Capture the cell that displays the provided text and extract its [X, Y] central coordinate. 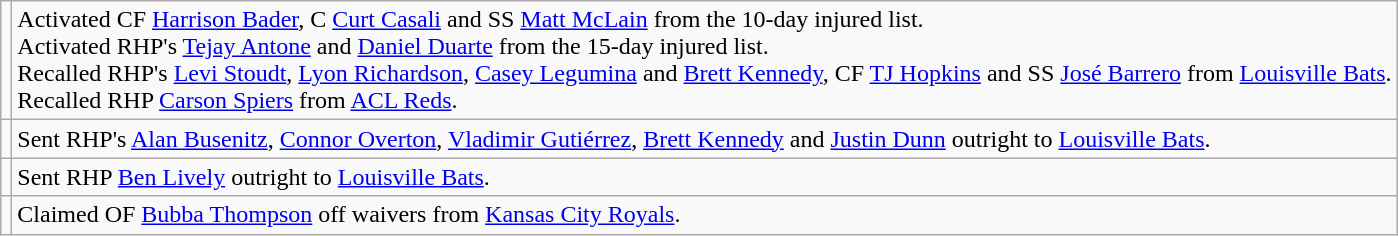
Sent RHP's Alan Busenitz, Connor Overton, Vladimir Gutiérrez, Brett Kennedy and Justin Dunn outright to Louisville Bats. [704, 139]
Claimed OF Bubba Thompson off waivers from Kansas City Royals. [704, 215]
Sent RHP Ben Lively outright to Louisville Bats. [704, 177]
